Provide the (x, y) coordinate of the cell's center where the given text is located.  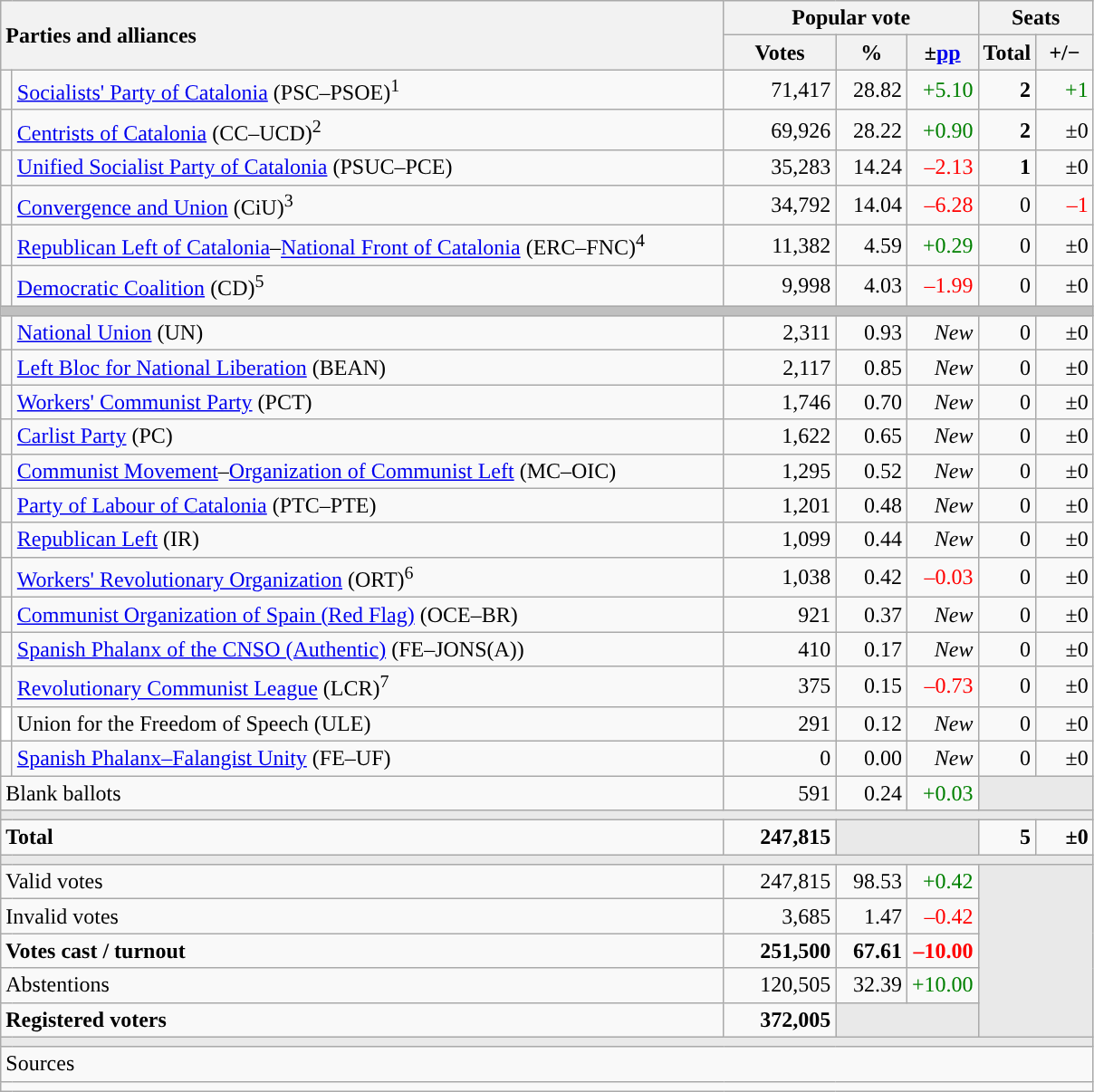
14.04 (871, 205)
0.24 (871, 793)
–1.99 (942, 286)
+0.90 (942, 130)
14.24 (871, 168)
0.00 (871, 759)
0.12 (871, 723)
+10.00 (942, 985)
Republican Left of Catalonia–National Front of Catalonia (ERC–FNC)4 (368, 246)
Left Bloc for National Liberation (BEAN) (368, 368)
Invalid votes (362, 916)
Valid votes (362, 882)
+1 (1065, 91)
1,038 (780, 578)
Socialists' Party of Catalonia (PSC–PSOE)1 (368, 91)
2,117 (780, 368)
28.22 (871, 130)
National Union (UN) (368, 333)
Popular vote (851, 18)
410 (780, 649)
+/− (1065, 53)
–0.73 (942, 686)
375 (780, 686)
0.42 (871, 578)
0.52 (871, 471)
98.53 (871, 882)
1.47 (871, 916)
+0.03 (942, 793)
921 (780, 615)
±pp (942, 53)
9,998 (780, 286)
Spanish Phalanx–Falangist Unity (FE–UF) (368, 759)
Republican Left (IR) (368, 540)
Communist Movement–Organization of Communist Left (MC–OIC) (368, 471)
Seats (1036, 18)
+5.10 (942, 91)
5 (1007, 838)
28.82 (871, 91)
–0.42 (942, 916)
–2.13 (942, 168)
Workers' Revolutionary Organization (ORT)6 (368, 578)
1,295 (780, 471)
0.44 (871, 540)
–6.28 (942, 205)
Parties and alliances (362, 35)
1 (1007, 168)
591 (780, 793)
+0.29 (942, 246)
0.37 (871, 615)
2,311 (780, 333)
71,417 (780, 91)
1,746 (780, 402)
Abstentions (362, 985)
+0.42 (942, 882)
0.15 (871, 686)
% (871, 53)
4.59 (871, 246)
Registered voters (362, 1020)
Party of Labour of Catalonia (PTC–PTE) (368, 505)
Communist Organization of Spain (Red Flag) (OCE–BR) (368, 615)
0.65 (871, 436)
Spanish Phalanx of the CNSO (Authentic) (FE–JONS(A)) (368, 649)
291 (780, 723)
0.93 (871, 333)
Votes cast / turnout (362, 951)
0.17 (871, 649)
–10.00 (942, 951)
34,792 (780, 205)
Union for the Freedom of Speech (ULE) (368, 723)
Revolutionary Communist League (LCR)7 (368, 686)
Workers' Communist Party (PCT) (368, 402)
1,622 (780, 436)
372,005 (780, 1020)
32.39 (871, 985)
Democratic Coalition (CD)5 (368, 286)
–1 (1065, 205)
67.61 (871, 951)
Votes (780, 53)
Unified Socialist Party of Catalonia (PSUC–PCE) (368, 168)
69,926 (780, 130)
4.03 (871, 286)
1,201 (780, 505)
11,382 (780, 246)
0.85 (871, 368)
1,099 (780, 540)
35,283 (780, 168)
Centrists of Catalonia (CC–UCD)2 (368, 130)
Convergence and Union (CiU)3 (368, 205)
Blank ballots (362, 793)
0.48 (871, 505)
120,505 (780, 985)
3,685 (780, 916)
0.70 (871, 402)
–0.03 (942, 578)
Sources (547, 1064)
Carlist Party (PC) (368, 436)
251,500 (780, 951)
